Locate the cell with the specified text and output its (x, y) center coordinate. 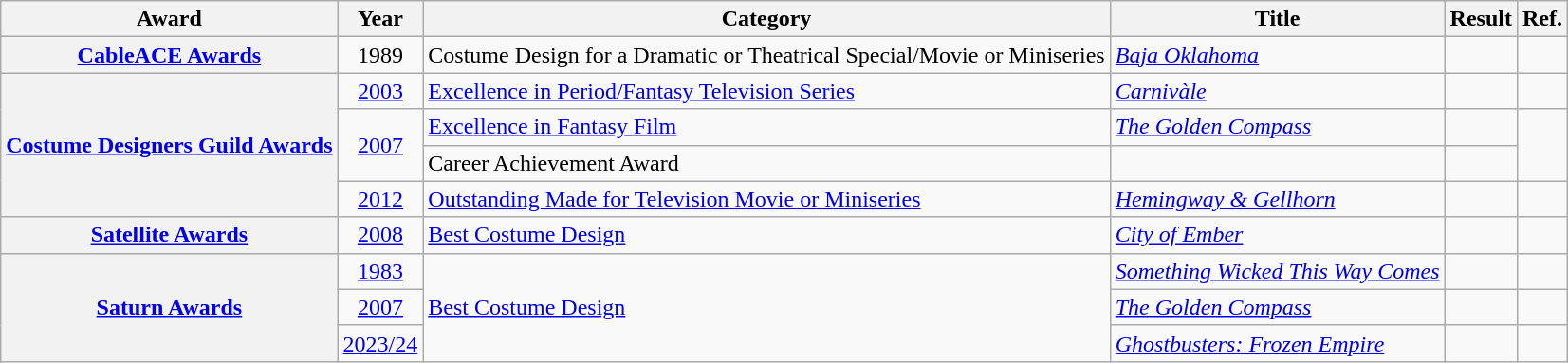
2008 (380, 235)
Career Achievement Award (766, 163)
Category (766, 19)
1989 (380, 55)
Excellence in Period/Fantasy Television Series (766, 91)
Year (380, 19)
Result (1481, 19)
Hemingway & Gellhorn (1277, 199)
Saturn Awards (169, 307)
Title (1277, 19)
Excellence in Fantasy Film (766, 127)
CableACE Awards (169, 55)
Outstanding Made for Television Movie or Miniseries (766, 199)
1983 (380, 271)
Award (169, 19)
Ghostbusters: Frozen Empire (1277, 343)
Carnivàle (1277, 91)
City of Ember (1277, 235)
2023/24 (380, 343)
Costume Designers Guild Awards (169, 145)
Satellite Awards (169, 235)
Ref. (1542, 19)
Costume Design for a Dramatic or Theatrical Special/Movie or Miniseries (766, 55)
Baja Oklahoma (1277, 55)
2012 (380, 199)
Something Wicked This Way Comes (1277, 271)
2003 (380, 91)
